Identify which cell holds the provided text, then report its (x, y) central coordinate. 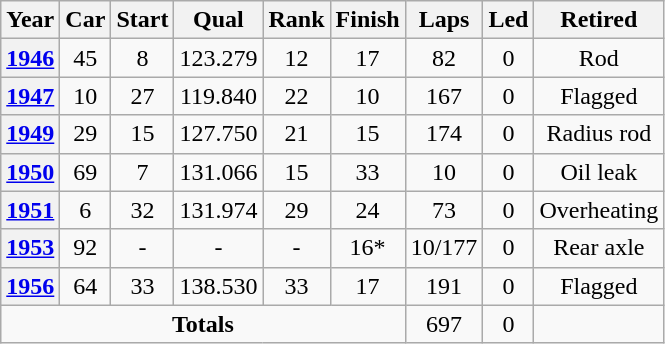
Start (142, 20)
Rear axle (599, 248)
191 (444, 286)
Laps (444, 20)
Rod (599, 58)
24 (368, 210)
45 (86, 58)
7 (142, 172)
10/177 (444, 248)
6 (86, 210)
138.530 (218, 286)
1949 (30, 134)
1951 (30, 210)
1953 (30, 248)
69 (86, 172)
92 (86, 248)
Retired (599, 20)
27 (142, 96)
22 (296, 96)
Finish (368, 20)
Oil leak (599, 172)
21 (296, 134)
8 (142, 58)
Rank (296, 20)
1947 (30, 96)
Car (86, 20)
167 (444, 96)
Radius rod (599, 134)
Totals (203, 324)
127.750 (218, 134)
32 (142, 210)
131.974 (218, 210)
82 (444, 58)
Led (508, 20)
12 (296, 58)
1956 (30, 286)
73 (444, 210)
64 (86, 286)
697 (444, 324)
1950 (30, 172)
Qual (218, 20)
174 (444, 134)
123.279 (218, 58)
Overheating (599, 210)
119.840 (218, 96)
1946 (30, 58)
16* (368, 248)
Year (30, 20)
131.066 (218, 172)
